Pinpoint the cell where the given text exists, returning its [x, y] midpoint coordinate. 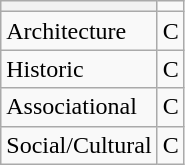
Historic [79, 69]
Architecture [79, 31]
Social/Cultural [79, 145]
Associational [79, 107]
